Find where the given text appears and provide that cell's center as [X, Y] coordinate. 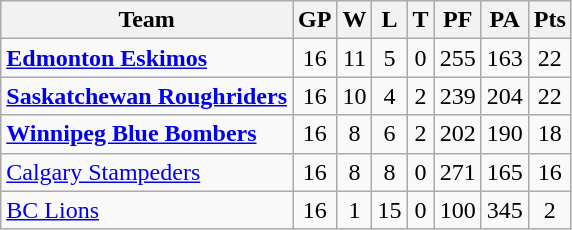
15 [390, 210]
BC Lions [147, 210]
165 [504, 172]
4 [390, 96]
163 [504, 58]
1 [354, 210]
Edmonton Eskimos [147, 58]
204 [504, 96]
5 [390, 58]
GP [315, 20]
6 [390, 134]
PA [504, 20]
Winnipeg Blue Bombers [147, 134]
239 [458, 96]
T [420, 20]
W [354, 20]
100 [458, 210]
Pts [550, 20]
345 [504, 210]
L [390, 20]
PF [458, 20]
18 [550, 134]
255 [458, 58]
271 [458, 172]
11 [354, 58]
Calgary Stampeders [147, 172]
Team [147, 20]
Saskatchewan Roughriders [147, 96]
202 [458, 134]
190 [504, 134]
10 [354, 96]
